Search for the cell housing the specified text and yield its (X, Y) center coordinate. 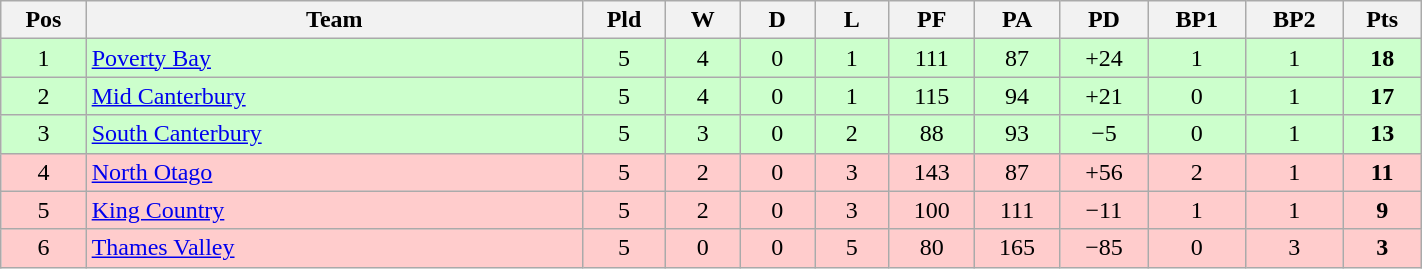
Pos (44, 20)
93 (1016, 134)
165 (1016, 248)
Thames Valley (334, 248)
+56 (1104, 172)
−5 (1104, 134)
D (778, 20)
Team (334, 20)
Pld (624, 20)
Poverty Bay (334, 58)
Pts (1382, 20)
PD (1104, 20)
PA (1016, 20)
North Otago (334, 172)
6 (44, 248)
−85 (1104, 248)
115 (932, 96)
+21 (1104, 96)
94 (1016, 96)
100 (932, 210)
80 (932, 248)
PF (932, 20)
L (852, 20)
South Canterbury (334, 134)
Mid Canterbury (334, 96)
+24 (1104, 58)
11 (1382, 172)
18 (1382, 58)
143 (932, 172)
King Country (334, 210)
88 (932, 134)
13 (1382, 134)
BP2 (1295, 20)
9 (1382, 210)
−11 (1104, 210)
17 (1382, 96)
W (704, 20)
BP1 (1197, 20)
